Search for the cell housing the specified text and yield its (x, y) center coordinate. 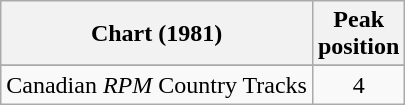
Chart (1981) (157, 34)
4 (358, 85)
Peakposition (358, 34)
Canadian RPM Country Tracks (157, 85)
